Determine the [x, y] coordinate at the center of the cell enclosing the given text.  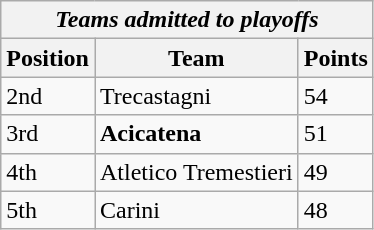
5th [48, 210]
Trecastagni [196, 96]
Position [48, 58]
4th [48, 172]
54 [336, 96]
Carini [196, 210]
49 [336, 172]
51 [336, 134]
Team [196, 58]
Acicatena [196, 134]
Atletico Tremestieri [196, 172]
3rd [48, 134]
Teams admitted to playoffs [188, 20]
Points [336, 58]
48 [336, 210]
2nd [48, 96]
